Search for the cell housing the specified text and yield its (X, Y) center coordinate. 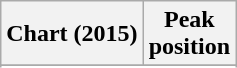
Chart (2015) (72, 34)
Peakposition (189, 34)
